Output the [X, Y] coordinate of the center of the cell containing the given text.  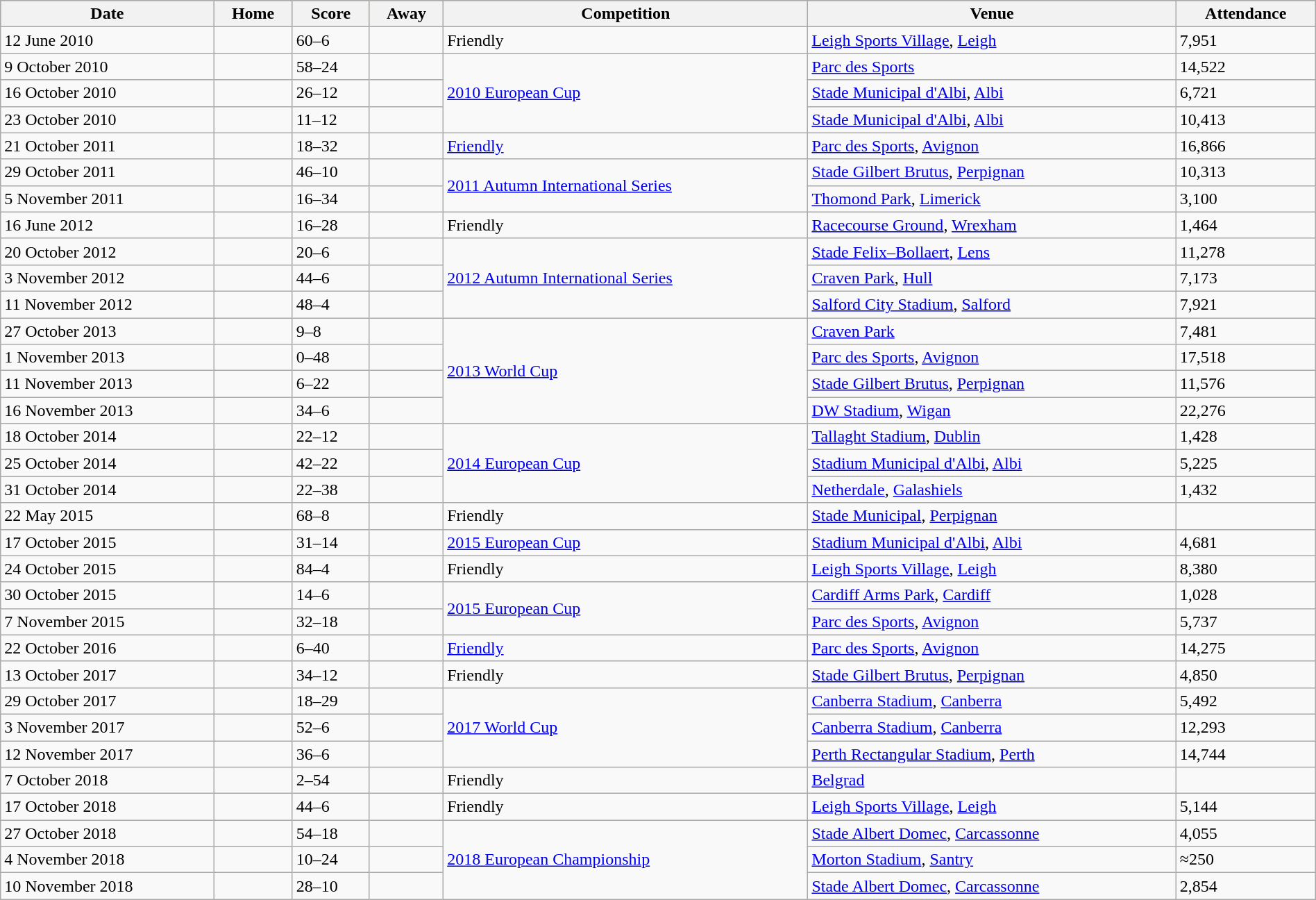
7 October 2018 [107, 781]
26–12 [330, 93]
4,055 [1245, 833]
4,681 [1245, 542]
4 November 2018 [107, 860]
1,428 [1245, 437]
22 October 2016 [107, 648]
12 November 2017 [107, 753]
Cardiff Arms Park, Cardiff [992, 595]
3,100 [1245, 199]
9–8 [330, 331]
1,464 [1245, 225]
11 November 2012 [107, 304]
Netherdale, Galashiels [992, 490]
10,413 [1245, 119]
2012 Autumn International Series [626, 278]
60–6 [330, 40]
14–6 [330, 595]
2,854 [1245, 886]
7,173 [1245, 278]
27 October 2018 [107, 833]
Tallaght Stadium, Dublin [992, 437]
17 October 2018 [107, 807]
2014 European Cup [626, 463]
7,481 [1245, 331]
58–24 [330, 67]
12 June 2010 [107, 40]
DW Stadium, Wigan [992, 410]
≈250 [1245, 860]
16 June 2012 [107, 225]
21 October 2011 [107, 146]
Home [253, 14]
34–6 [330, 410]
48–4 [330, 304]
22 May 2015 [107, 516]
20–6 [330, 251]
7 November 2015 [107, 622]
5,492 [1245, 701]
Morton Stadium, Santry [992, 860]
1,432 [1245, 490]
36–6 [330, 753]
10 November 2018 [107, 886]
7,951 [1245, 40]
22–12 [330, 437]
42–22 [330, 463]
8,380 [1245, 569]
18 October 2014 [107, 437]
Thomond Park, Limerick [992, 199]
Belgrad [992, 781]
2011 Autumn International Series [626, 185]
Perth Rectangular Stadium, Perth [992, 753]
11,576 [1245, 384]
54–18 [330, 833]
3 November 2017 [107, 727]
2–54 [330, 781]
Score [330, 14]
Attendance [1245, 14]
27 October 2013 [107, 331]
5,225 [1245, 463]
2018 European Championship [626, 860]
4,850 [1245, 674]
3 November 2012 [107, 278]
13 October 2017 [107, 674]
14,744 [1245, 753]
Away [406, 14]
Stade Felix–Bollaert, Lens [992, 251]
9 October 2010 [107, 67]
16–34 [330, 199]
31–14 [330, 542]
16 October 2010 [107, 93]
30 October 2015 [107, 595]
29 October 2011 [107, 172]
52–6 [330, 727]
Parc des Sports [992, 67]
25 October 2014 [107, 463]
22–38 [330, 490]
7,921 [1245, 304]
Craven Park, Hull [992, 278]
11–12 [330, 119]
20 October 2012 [107, 251]
Date [107, 14]
17 October 2015 [107, 542]
1,028 [1245, 595]
2013 World Cup [626, 371]
0–48 [330, 358]
32–18 [330, 622]
11,278 [1245, 251]
14,522 [1245, 67]
5,737 [1245, 622]
84–4 [330, 569]
Racecourse Ground, Wrexham [992, 225]
68–8 [330, 516]
10,313 [1245, 172]
5 November 2011 [107, 199]
16 November 2013 [107, 410]
46–10 [330, 172]
18–32 [330, 146]
16,866 [1245, 146]
1 November 2013 [107, 358]
24 October 2015 [107, 569]
28–10 [330, 886]
6,721 [1245, 93]
22,276 [1245, 410]
17,518 [1245, 358]
12,293 [1245, 727]
Competition [626, 14]
16–28 [330, 225]
29 October 2017 [107, 701]
Craven Park [992, 331]
18–29 [330, 701]
6–40 [330, 648]
Stade Municipal, Perpignan [992, 516]
34–12 [330, 674]
31 October 2014 [107, 490]
2017 World Cup [626, 727]
Salford City Stadium, Salford [992, 304]
2010 European Cup [626, 93]
5,144 [1245, 807]
10–24 [330, 860]
Venue [992, 14]
14,275 [1245, 648]
23 October 2010 [107, 119]
6–22 [330, 384]
11 November 2013 [107, 384]
